Find where the given text appears and provide that cell's center as [x, y] coordinate. 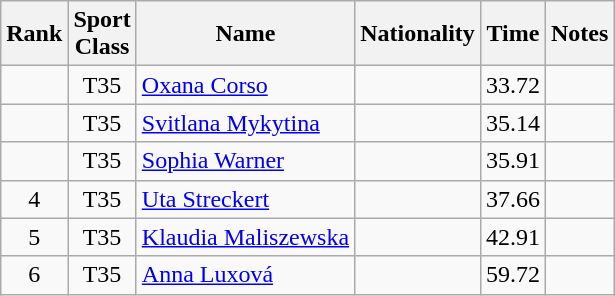
Nationality [418, 34]
Name [245, 34]
33.72 [512, 85]
SportClass [102, 34]
Anna Luxová [245, 275]
Time [512, 34]
Rank [34, 34]
Sophia Warner [245, 161]
Oxana Corso [245, 85]
5 [34, 237]
Notes [579, 34]
35.91 [512, 161]
4 [34, 199]
Svitlana Mykytina [245, 123]
Uta Streckert [245, 199]
59.72 [512, 275]
Klaudia Maliszewska [245, 237]
42.91 [512, 237]
6 [34, 275]
35.14 [512, 123]
37.66 [512, 199]
